Return the (x, y) coordinate for the center point of the cell that contains the specified text.  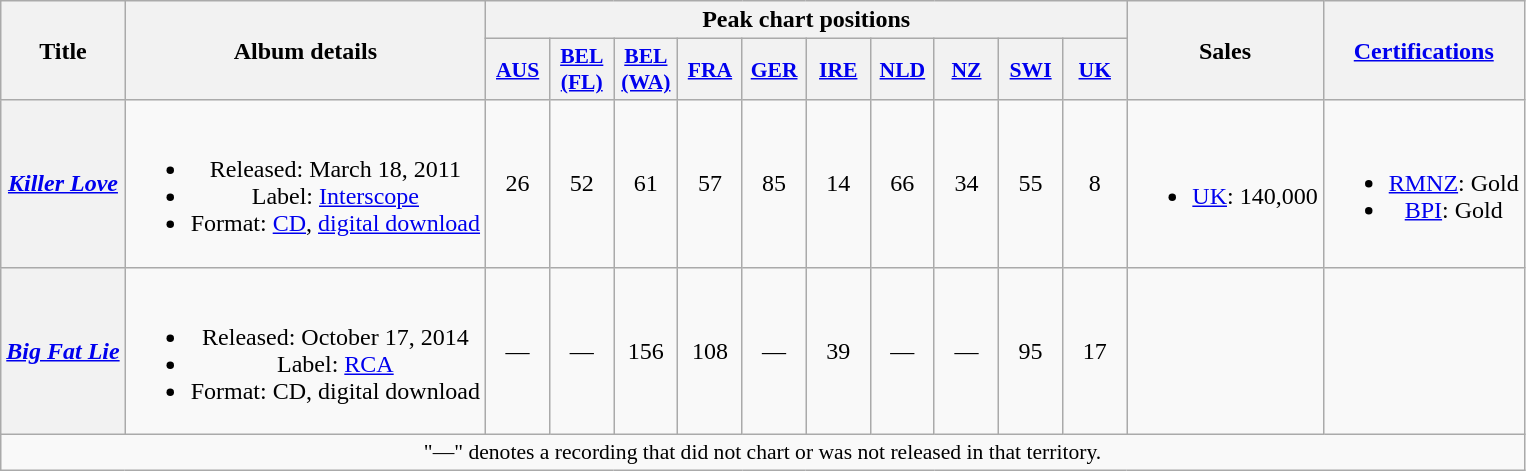
14 (838, 184)
34 (966, 184)
AUS (518, 70)
GER (774, 70)
8 (1095, 184)
"—" denotes a recording that did not chart or was not released in that territory. (763, 452)
156 (646, 350)
Certifications (1424, 50)
17 (1095, 350)
Peak chart positions (806, 20)
Album details (305, 50)
NZ (966, 70)
108 (710, 350)
Released: October 17, 2014Label: RCAFormat: CD, digital download (305, 350)
FRA (710, 70)
Title (63, 50)
39 (838, 350)
85 (774, 184)
Released: March 18, 2011Label: InterscopeFormat: CD, digital download (305, 184)
RMNZ: GoldBPI: Gold (1424, 184)
26 (518, 184)
UK: 140,000 (1225, 184)
Big Fat Lie (63, 350)
BEL(WA) (646, 70)
Killer Love (63, 184)
55 (1031, 184)
57 (710, 184)
UK (1095, 70)
BEL(FL) (582, 70)
SWI (1031, 70)
61 (646, 184)
52 (582, 184)
66 (902, 184)
95 (1031, 350)
NLD (902, 70)
Sales (1225, 50)
IRE (838, 70)
